Return the (x, y) coordinate for the center point of the cell that contains the specified text.  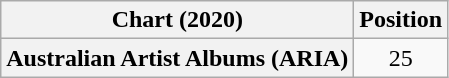
Position (401, 20)
25 (401, 58)
Chart (2020) (178, 20)
Australian Artist Albums (ARIA) (178, 58)
